Provide the [X, Y] coordinate of the cell's center where the given text is located.  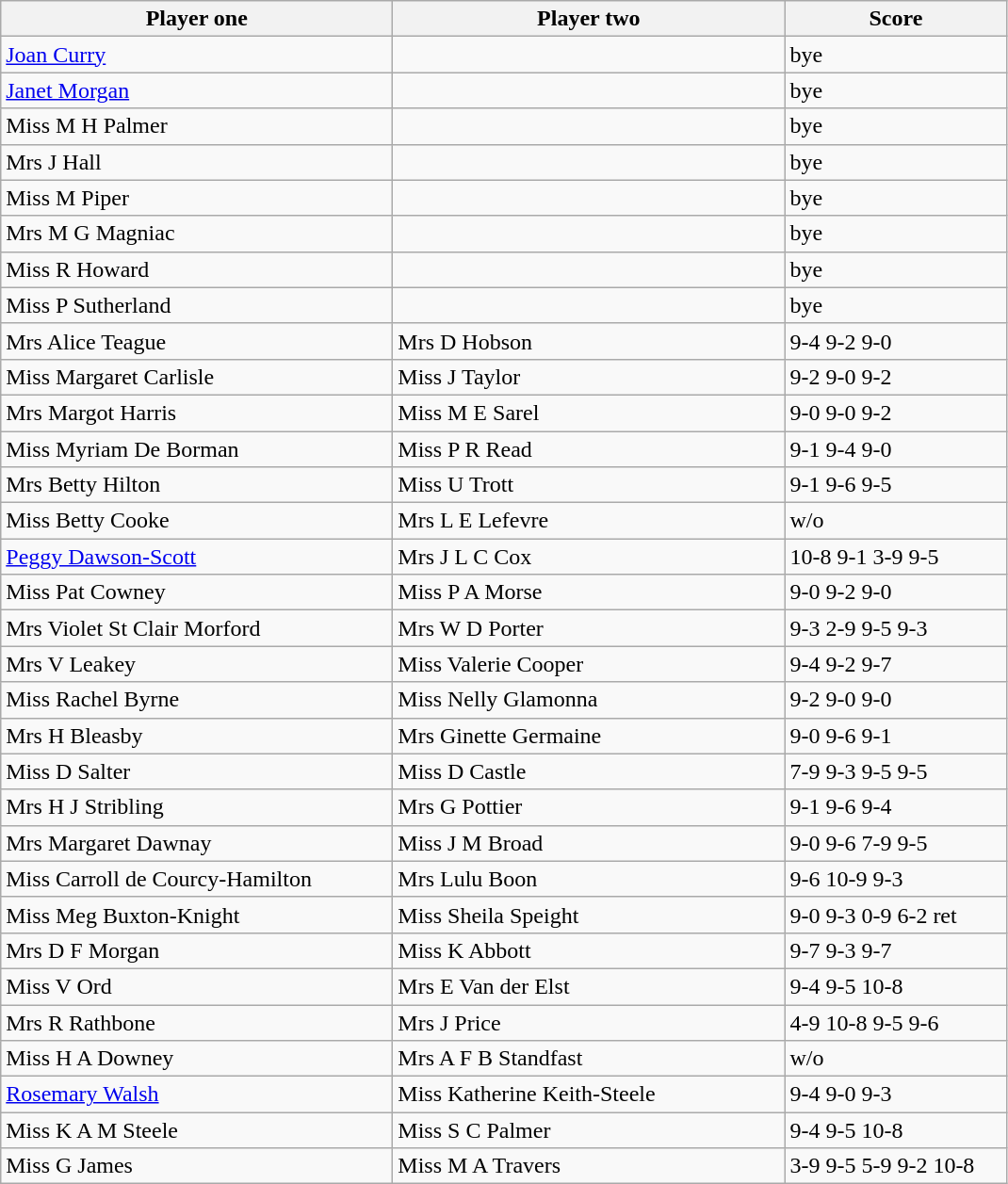
Mrs Lulu Boon [589, 879]
Miss P R Read [589, 449]
9-1 9-6 9-4 [896, 807]
Miss Carroll de Courcy-Hamilton [197, 879]
9-0 9-3 0-9 6-2 ret [896, 915]
7-9 9-3 9-5 9-5 [896, 771]
Miss M Piper [197, 198]
9-0 9-6 7-9 9-5 [896, 843]
9-0 9-2 9-0 [896, 592]
Miss Katherine Keith-Steele [589, 1095]
Miss K A M Steele [197, 1130]
Miss Sheila Speight [589, 915]
Miss Myriam De Borman [197, 449]
Miss D Castle [589, 771]
Miss J Taylor [589, 377]
9-2 9-0 9-2 [896, 377]
Mrs R Rathbone [197, 1022]
9-1 9-4 9-0 [896, 449]
Miss Valerie Cooper [589, 664]
Mrs Ginette Germaine [589, 736]
Miss M A Travers [589, 1166]
Player one [197, 19]
9-6 10-9 9-3 [896, 879]
Joan Curry [197, 55]
Miss G James [197, 1166]
Mrs E Van der Elst [589, 986]
Mrs V Leakey [197, 664]
Mrs Alice Teague [197, 341]
Mrs L E Lefevre [589, 521]
Player two [589, 19]
9-4 9-2 9-7 [896, 664]
Miss D Salter [197, 771]
Score [896, 19]
Miss U Trott [589, 485]
Miss V Ord [197, 986]
9-1 9-6 9-5 [896, 485]
Mrs J Hall [197, 162]
9-3 2-9 9-5 9-3 [896, 628]
Rosemary Walsh [197, 1095]
Mrs Betty Hilton [197, 485]
Mrs A F B Standfast [589, 1059]
Miss Nelly Glamonna [589, 700]
9-4 9-0 9-3 [896, 1095]
Mrs H Bleasby [197, 736]
Miss Meg Buxton-Knight [197, 915]
Miss Pat Cowney [197, 592]
Miss M E Sarel [589, 413]
4-9 10-8 9-5 9-6 [896, 1022]
Mrs D F Morgan [197, 950]
Mrs H J Stribling [197, 807]
Miss J M Broad [589, 843]
9-0 9-0 9-2 [896, 413]
Mrs Margot Harris [197, 413]
Miss Rachel Byrne [197, 700]
Mrs M G Magniac [197, 234]
Mrs J L C Cox [589, 557]
Mrs G Pottier [589, 807]
Mrs Margaret Dawnay [197, 843]
9-2 9-0 9-0 [896, 700]
Miss P A Morse [589, 592]
Miss S C Palmer [589, 1130]
3-9 9-5 5-9 9-2 10-8 [896, 1166]
9-4 9-2 9-0 [896, 341]
Miss P Sutherland [197, 305]
Peggy Dawson-Scott [197, 557]
Miss K Abbott [589, 950]
Miss M H Palmer [197, 126]
Miss R Howard [197, 269]
Mrs J Price [589, 1022]
Miss Betty Cooke [197, 521]
9-7 9-3 9-7 [896, 950]
9-0 9-6 9-1 [896, 736]
Janet Morgan [197, 90]
10-8 9-1 3-9 9-5 [896, 557]
Mrs Violet St Clair Morford [197, 628]
Mrs W D Porter [589, 628]
Mrs D Hobson [589, 341]
Miss H A Downey [197, 1059]
Miss Margaret Carlisle [197, 377]
